Identify which cell holds the provided text, then report its (X, Y) central coordinate. 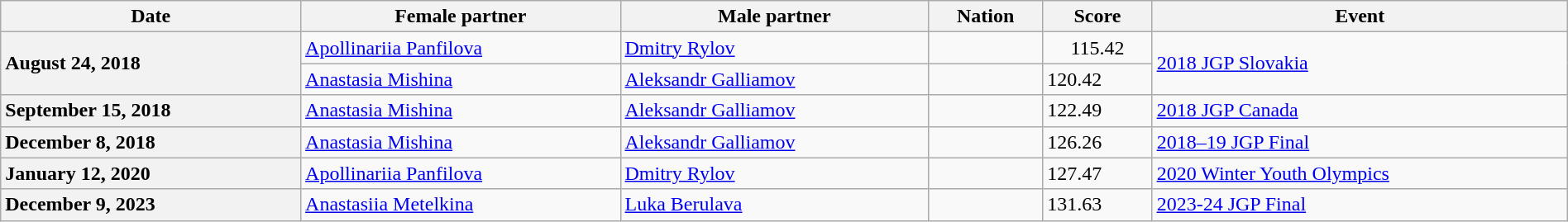
Female partner (461, 17)
115.42 (1097, 48)
2018 JGP Canada (1360, 111)
2018 JGP Slovakia (1360, 64)
January 12, 2020 (151, 173)
Date (151, 17)
126.26 (1097, 142)
122.49 (1097, 111)
Score (1097, 17)
131.63 (1097, 205)
Luka Berulava (774, 205)
127.47 (1097, 173)
December 8, 2018 (151, 142)
120.42 (1097, 79)
2018–19 JGP Final (1360, 142)
Nation (986, 17)
2020 Winter Youth Olympics (1360, 173)
September 15, 2018 (151, 111)
August 24, 2018 (151, 64)
Event (1360, 17)
2023-24 JGP Final (1360, 205)
Anastasiia Metelkina (461, 205)
Male partner (774, 17)
December 9, 2023 (151, 205)
